Locate the cell with the specified text and output its [X, Y] center coordinate. 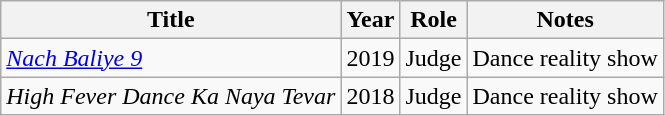
Nach Baliye 9 [171, 58]
Role [434, 20]
Year [370, 20]
High Fever Dance Ka Naya Tevar [171, 96]
2019 [370, 58]
2018 [370, 96]
Notes [565, 20]
Title [171, 20]
